Search for the cell housing the specified text and yield its (X, Y) center coordinate. 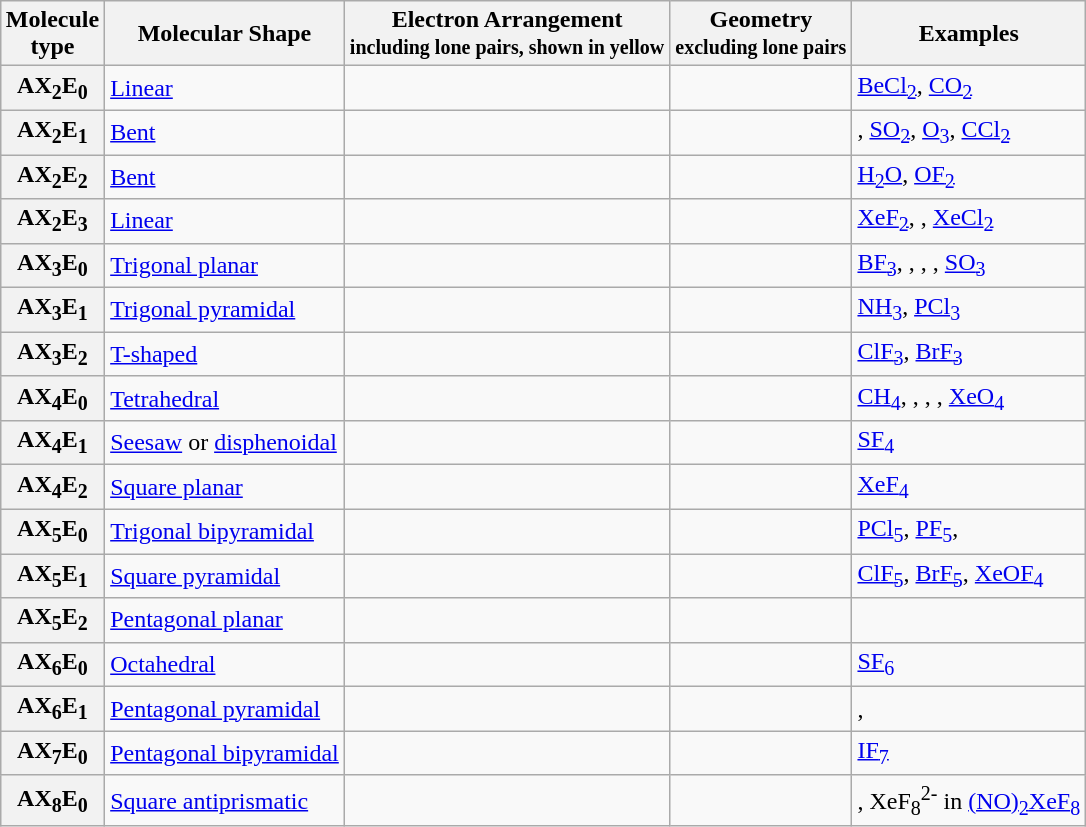
AX2E0 (52, 88)
Square pyramidal (225, 576)
IF7 (969, 753)
Molecular Shape (225, 34)
AX2E3 (52, 221)
Trigonal planar (225, 265)
AX4E2 (52, 487)
PCl5, PF5, (969, 531)
Pentagonal bipyramidal (225, 753)
CH4, , , , XeO4 (969, 398)
AX8E0 (52, 800)
AX5E1 (52, 576)
SF6 (969, 664)
AX2E2 (52, 176)
AX5E2 (52, 620)
, SO2, O3, CCl2 (969, 132)
Trigonal pyramidal (225, 310)
Geometry excluding lone pairs (761, 34)
XeF4 (969, 487)
AX6E1 (52, 709)
AX7E0 (52, 753)
, XeF82- in (NO)2XeF8 (969, 800)
Examples (969, 34)
, (969, 709)
NH3, PCl3 (969, 310)
AX4E1 (52, 443)
Tetrahedral (225, 398)
ClF5, BrF5, XeOF4 (969, 576)
ClF3, BrF3 (969, 354)
AX2E1 (52, 132)
Pentagonal planar (225, 620)
AX3E2 (52, 354)
Seesaw or disphenoidal (225, 443)
T-shaped (225, 354)
Trigonal bipyramidal (225, 531)
Electron Arrangement including lone pairs, shown in yellow (506, 34)
AX5E0 (52, 531)
H2O, OF2 (969, 176)
AX3E1 (52, 310)
AX4E0 (52, 398)
BF3, , , , SO3 (969, 265)
Square planar (225, 487)
AX6E0 (52, 664)
AX3E0 (52, 265)
Pentagonal pyramidal (225, 709)
BeCl2, CO2 (969, 88)
XeF2, , XeCl2 (969, 221)
Square antiprismatic (225, 800)
SF4 (969, 443)
Octahedral (225, 664)
Molecule type (52, 34)
